Detect which cell encompasses the target text, then output its [X, Y] center coordinate. 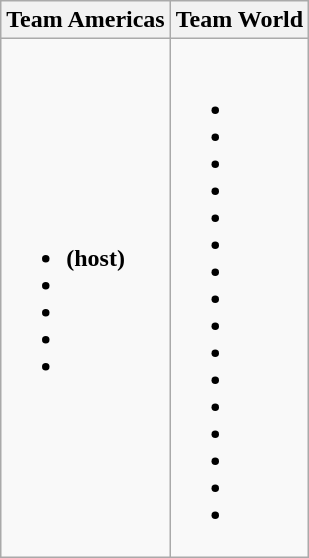
Team Americas [86, 20]
(host) [86, 298]
Team World [239, 20]
